Detect which cell encompasses the target text, then output its (X, Y) center coordinate. 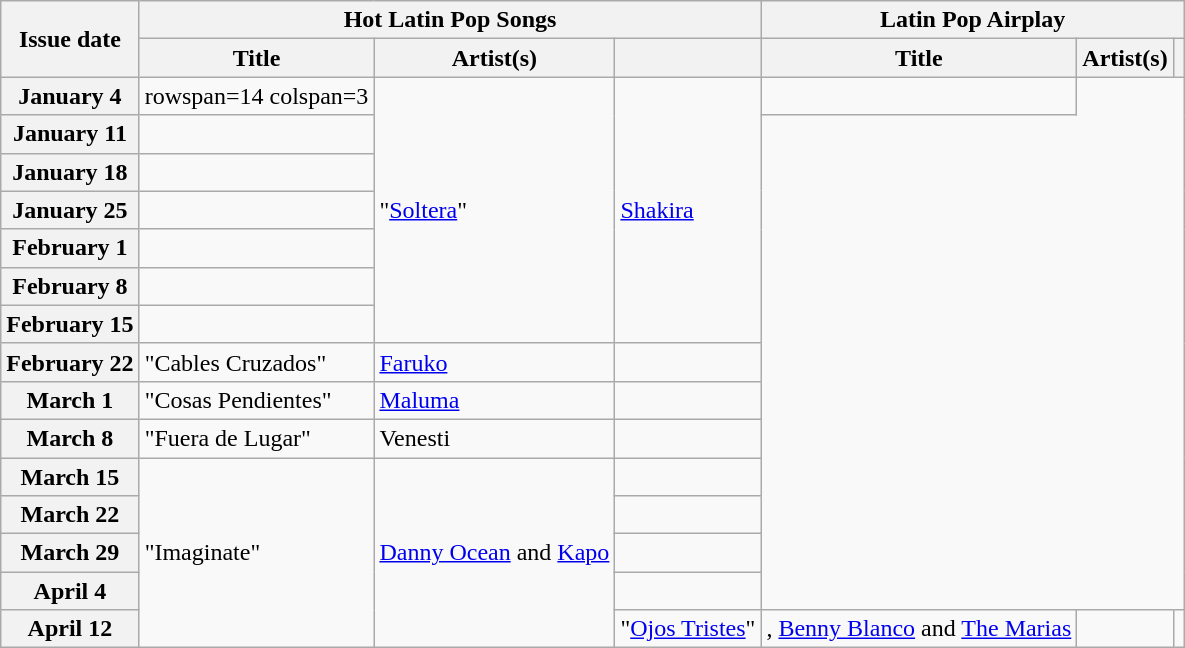
Venesti (494, 438)
January 25 (70, 210)
Latin Pop Airplay (972, 20)
February 15 (70, 324)
"Cosas Pendientes" (256, 400)
Hot Latin Pop Songs (450, 20)
April 4 (70, 591)
February 22 (70, 362)
Issue date (70, 39)
Shakira (688, 210)
March 22 (70, 515)
January 4 (70, 96)
Danny Ocean and Kapo (494, 553)
"Soltera" (494, 210)
March 1 (70, 400)
January 18 (70, 172)
March 29 (70, 553)
March 15 (70, 477)
February 1 (70, 248)
Maluma (494, 400)
Faruko (494, 362)
"Imaginate" (256, 553)
"Cables Cruzados" (256, 362)
, Benny Blanco and The Marias (919, 629)
January 11 (70, 134)
"Fuera de Lugar" (256, 438)
"Ojos Tristes" (688, 629)
February 8 (70, 286)
March 8 (70, 438)
April 12 (70, 629)
rowspan=14 colspan=3 (256, 96)
